For the text-containing cell, return its midpoint in (x, y) coordinate format. 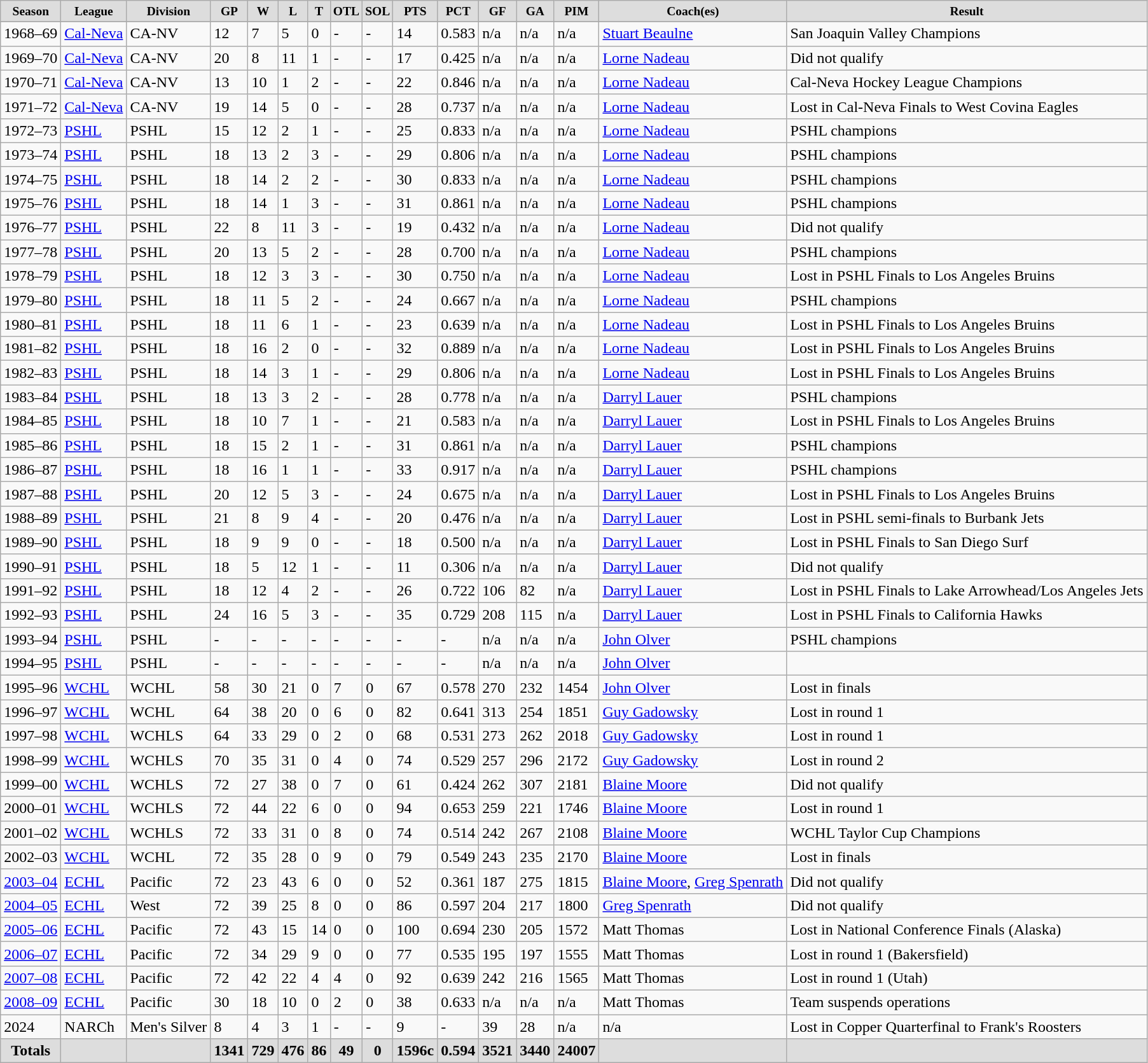
1815 (576, 881)
729 (263, 1051)
235 (536, 857)
44 (263, 809)
313 (497, 712)
0.700 (458, 252)
1341 (229, 1051)
0.737 (458, 106)
Lost in PSHL Finals to Lake Arrowhead/Los Angeles Jets (967, 590)
94 (415, 809)
Stuart Beaulne (693, 34)
3440 (536, 1051)
2001–02 (31, 833)
1980–81 (31, 324)
1992–93 (31, 615)
205 (536, 929)
West (169, 905)
Lost in round 1 (Utah) (967, 978)
1996–97 (31, 712)
67 (415, 688)
1995–96 (31, 688)
1975–76 (31, 203)
0.529 (458, 760)
0.432 (458, 228)
1974–75 (31, 179)
W (263, 11)
1999–00 (31, 784)
0.653 (458, 809)
232 (536, 688)
204 (497, 905)
0.633 (458, 1003)
San Joaquin Valley Champions (967, 34)
GF (497, 11)
T (319, 11)
3521 (497, 1051)
2006–07 (31, 954)
208 (497, 615)
SOL (378, 11)
2181 (576, 784)
1979–80 (31, 300)
Team suspends operations (967, 1003)
0.594 (458, 1051)
2018 (576, 736)
Greg Spenrath (693, 905)
24007 (576, 1051)
2172 (576, 760)
476 (293, 1051)
197 (536, 954)
216 (536, 978)
267 (536, 833)
1983–84 (31, 397)
1596c (415, 1051)
187 (497, 881)
Result (967, 11)
2002–03 (31, 857)
Lost in round 2 (967, 760)
68 (415, 736)
1969–70 (31, 58)
42 (263, 978)
254 (536, 712)
0.424 (458, 784)
1976–77 (31, 228)
61 (415, 784)
1977–78 (31, 252)
32 (415, 349)
2108 (576, 833)
0.750 (458, 276)
1555 (576, 954)
Lost in round 1 (Bakersfield) (967, 954)
0.889 (458, 349)
0.425 (458, 58)
1970–71 (31, 82)
106 (497, 590)
WCHL Taylor Cup Champions (967, 833)
1985–86 (31, 445)
Men's Silver (169, 1027)
1987–88 (31, 494)
1746 (576, 809)
L (293, 11)
0.514 (458, 833)
Cal-Neva Hockey League Champions (967, 82)
1981–82 (31, 349)
1993–94 (31, 639)
92 (415, 978)
0.675 (458, 494)
195 (497, 954)
1968–69 (31, 34)
Coach(es) (693, 11)
79 (415, 857)
0.578 (458, 688)
0.361 (458, 881)
243 (497, 857)
0.846 (458, 82)
1978–79 (31, 276)
GP (229, 11)
307 (536, 784)
1986–87 (31, 469)
1572 (576, 929)
273 (497, 736)
Lost in PSHL Finals to California Hawks (967, 615)
NARCh (94, 1027)
0.500 (458, 542)
17 (415, 58)
1565 (576, 978)
1994–95 (31, 664)
Lost in National Conference Finals (Alaska) (967, 929)
GA (536, 11)
1989–90 (31, 542)
0.597 (458, 905)
0.778 (458, 397)
2024 (31, 1027)
58 (229, 688)
2004–05 (31, 905)
0.549 (458, 857)
2170 (576, 857)
1800 (576, 905)
OTL (346, 11)
Totals (31, 1051)
PIM (576, 11)
230 (497, 929)
221 (536, 809)
Lost in Copper Quarterfinal to Frank's Roosters (967, 1027)
1982–83 (31, 373)
2005–06 (31, 929)
0.729 (458, 615)
217 (536, 905)
1998–99 (31, 760)
0.531 (458, 736)
0.694 (458, 929)
115 (536, 615)
0.641 (458, 712)
100 (415, 929)
PCT (458, 11)
0.306 (458, 566)
257 (497, 760)
1988–89 (31, 518)
0.667 (458, 300)
70 (229, 760)
League (94, 11)
77 (415, 954)
275 (536, 881)
0.917 (458, 469)
2000–01 (31, 809)
1973–74 (31, 155)
1971–72 (31, 106)
Season (31, 11)
1984–85 (31, 421)
49 (346, 1051)
Lost in PSHL Finals to San Diego Surf (967, 542)
0.722 (458, 590)
2007–08 (31, 978)
1454 (576, 688)
270 (497, 688)
2008–09 (31, 1003)
27 (263, 784)
296 (536, 760)
Blaine Moore, Greg Spenrath (693, 881)
PTS (415, 11)
26 (415, 590)
1997–98 (31, 736)
Division (169, 11)
1991–92 (31, 590)
1990–91 (31, 566)
0.476 (458, 518)
Lost in PSHL semi-finals to Burbank Jets (967, 518)
2003–04 (31, 881)
0.535 (458, 954)
1972–73 (31, 130)
52 (415, 881)
Lost in Cal-Neva Finals to West Covina Eagles (967, 106)
1851 (576, 712)
34 (263, 954)
259 (497, 809)
